Detect which cell encompasses the target text, then output its [X, Y] center coordinate. 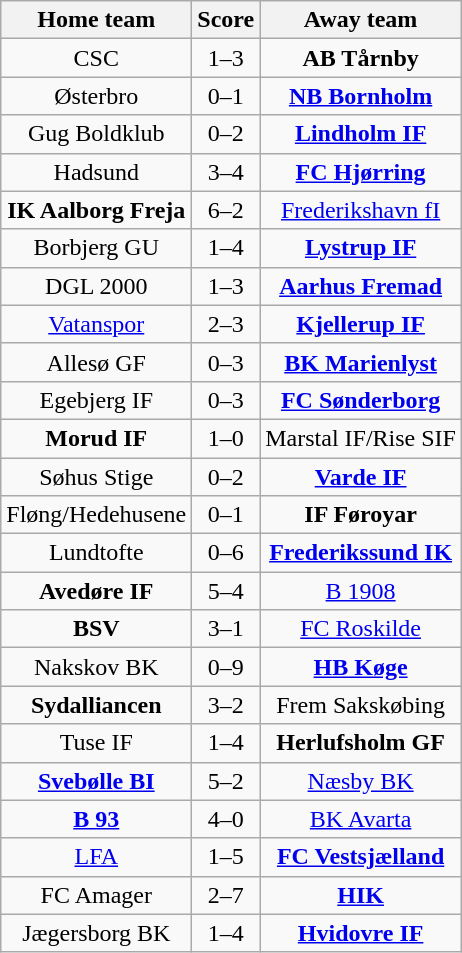
2–3 [226, 324]
Morud IF [96, 438]
Kjellerup IF [361, 324]
Borbjerg GU [96, 248]
B 1908 [361, 591]
NB Bornholm [361, 96]
Næsby BK [361, 781]
DGL 2000 [96, 286]
Egebjerg IF [96, 400]
0–9 [226, 667]
Frem Sakskøbing [361, 705]
B 93 [96, 819]
Home team [96, 20]
FC Roskilde [361, 629]
Hvidovre IF [361, 933]
BK Avarta [361, 819]
Sydalliancen [96, 705]
AB Tårnby [361, 58]
Søhus Stige [96, 477]
FC Sønderborg [361, 400]
HIK [361, 895]
Away team [361, 20]
Aarhus Fremad [361, 286]
3–4 [226, 172]
LFA [96, 857]
2–7 [226, 895]
Score [226, 20]
Allesø GF [96, 362]
Svebølle BI [96, 781]
Lindholm IF [361, 134]
Jægersborg BK [96, 933]
FC Vestsjælland [361, 857]
6–2 [226, 210]
Lystrup IF [361, 248]
Gug Boldklub [96, 134]
5–4 [226, 591]
BK Marienlyst [361, 362]
3–1 [226, 629]
Frederikssund IK [361, 553]
Lundtofte [96, 553]
Herlufsholm GF [361, 743]
Tuse IF [96, 743]
Hadsund [96, 172]
4–0 [226, 819]
Nakskov BK [96, 667]
1–5 [226, 857]
Avedøre IF [96, 591]
IF Føroyar [361, 515]
HB Køge [361, 667]
BSV [96, 629]
Fløng/Hedehusene [96, 515]
0–6 [226, 553]
Marstal IF/Rise SIF [361, 438]
Frederikshavn fI [361, 210]
CSC [96, 58]
5–2 [226, 781]
Vatanspor [96, 324]
3–2 [226, 705]
1–0 [226, 438]
Østerbro [96, 96]
FC Amager [96, 895]
FC Hjørring [361, 172]
Varde IF [361, 477]
IK Aalborg Freja [96, 210]
